Locate the cell with the specified text and output its (x, y) center coordinate. 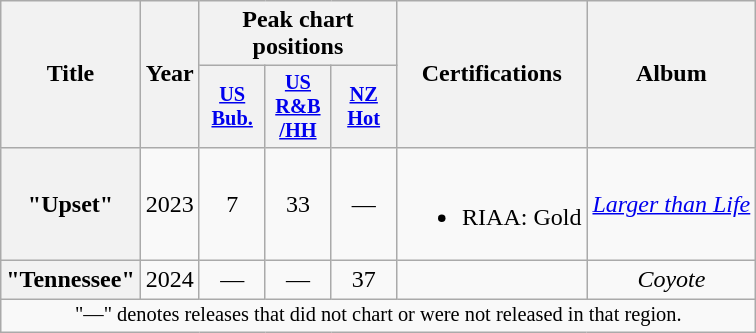
Peak chart positions (298, 34)
"—" denotes releases that did not chart or were not released in that region. (378, 316)
Coyote (672, 280)
7 (232, 204)
"Upset" (71, 204)
NZHot (364, 107)
USBub. (232, 107)
Certifications (492, 74)
Year (170, 74)
37 (364, 280)
"Tennessee" (71, 280)
2024 (170, 280)
Title (71, 74)
RIAA: Gold (492, 204)
USR&B/HH (298, 107)
2023 (170, 204)
Album (672, 74)
Larger than Life (672, 204)
33 (298, 204)
